Detect which cell encompasses the target text, then output its [x, y] center coordinate. 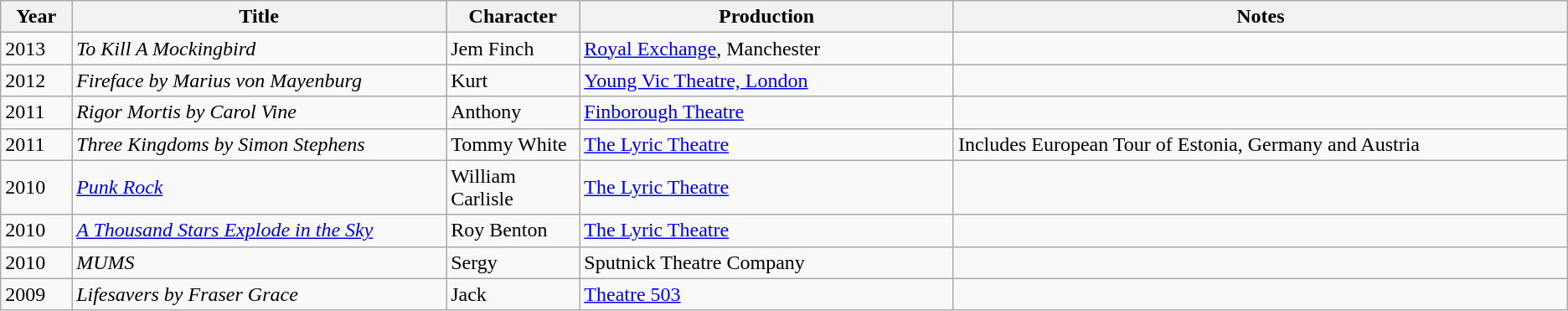
Lifesavers by Fraser Grace [260, 294]
Character [513, 17]
2009 [37, 294]
Rigor Mortis by Carol Vine [260, 112]
Includes European Tour of Estonia, Germany and Austria [1260, 144]
2013 [37, 49]
Three Kingdoms by Simon Stephens [260, 144]
Tommy White [513, 144]
Theatre 503 [767, 294]
Kurt [513, 80]
Title [260, 17]
MUMS [260, 262]
Punk Rock [260, 188]
Young Vic Theatre, London [767, 80]
Anthony [513, 112]
To Kill A Mockingbird [260, 49]
Sputnick Theatre Company [767, 262]
Year [37, 17]
Jack [513, 294]
Fireface by Marius von Mayenburg [260, 80]
Finborough Theatre [767, 112]
Notes [1260, 17]
Roy Benton [513, 231]
Royal Exchange, Manchester [767, 49]
2012 [37, 80]
A Thousand Stars Explode in the Sky [260, 231]
William Carlisle [513, 188]
Production [767, 17]
Jem Finch [513, 49]
Sergy [513, 262]
